Pinpoint the cell where the given text exists, returning its [x, y] midpoint coordinate. 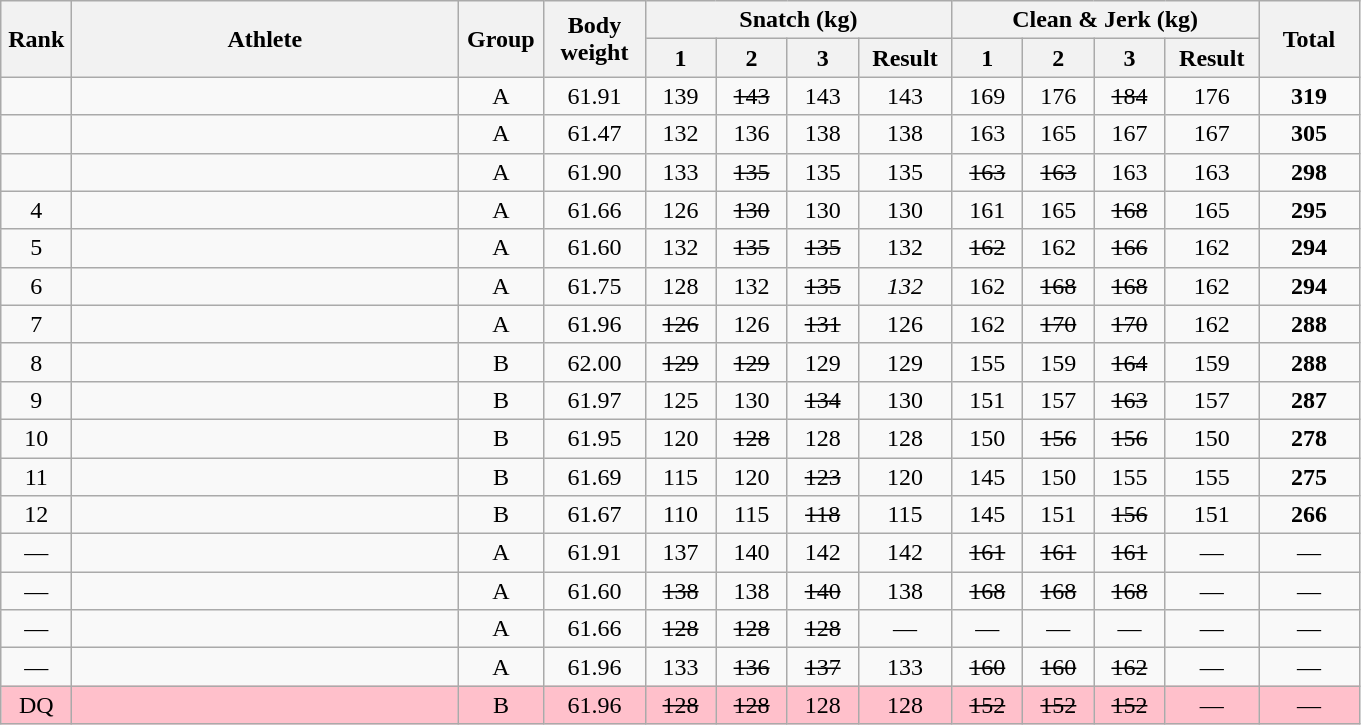
110 [680, 515]
61.75 [594, 286]
139 [680, 96]
61.90 [594, 172]
131 [822, 324]
169 [988, 96]
Body weight [594, 39]
61.67 [594, 515]
61.69 [594, 477]
Snatch (kg) [798, 20]
DQ [36, 705]
319 [1308, 96]
4 [36, 210]
287 [1308, 400]
8 [36, 362]
11 [36, 477]
Clean & Jerk (kg) [1106, 20]
305 [1308, 134]
118 [822, 515]
5 [36, 248]
295 [1308, 210]
278 [1308, 438]
61.47 [594, 134]
266 [1308, 515]
164 [1130, 362]
9 [36, 400]
275 [1308, 477]
10 [36, 438]
125 [680, 400]
12 [36, 515]
61.95 [594, 438]
Athlete [265, 39]
298 [1308, 172]
134 [822, 400]
Rank [36, 39]
7 [36, 324]
62.00 [594, 362]
61.97 [594, 400]
6 [36, 286]
123 [822, 477]
Group [501, 39]
184 [1130, 96]
166 [1130, 248]
Total [1308, 39]
